Capture the cell that displays the provided text and extract its [X, Y] central coordinate. 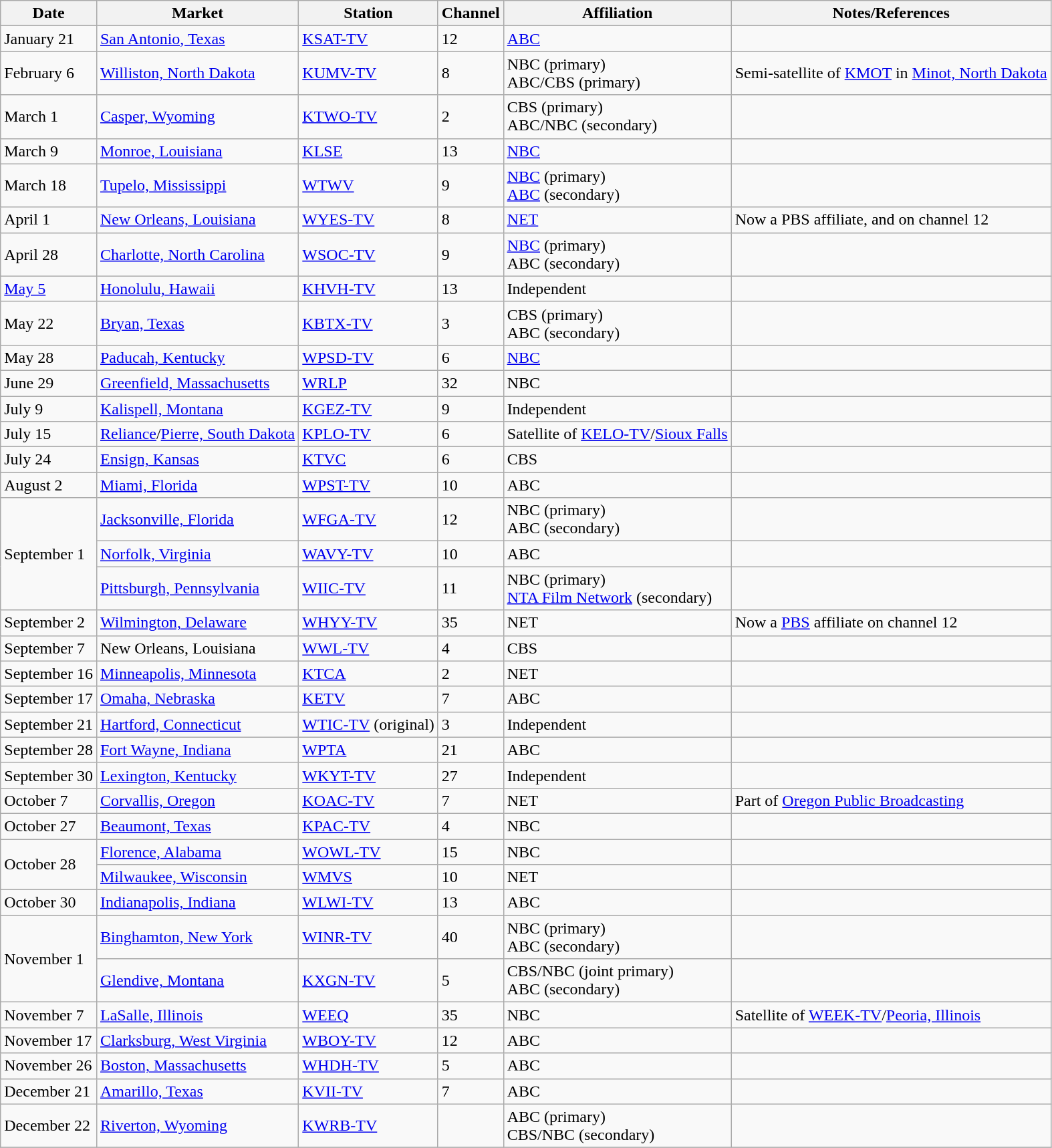
27 [471, 775]
KOAC-TV [369, 801]
Casper, Wyoming [197, 116]
WTIC-TV (original) [369, 724]
September 7 [49, 648]
November 17 [49, 1040]
KPAC-TV [369, 826]
WBOY-TV [369, 1040]
Paducah, Kentucky [197, 357]
Jacksonville, Florida [197, 520]
Boston, Massachusetts [197, 1066]
11 [471, 588]
May 28 [49, 357]
21 [471, 750]
KSAT-TV [369, 39]
September 17 [49, 699]
KVII-TV [369, 1091]
Norfolk, Virginia [197, 554]
WPSD-TV [369, 357]
April 28 [49, 254]
ABC (primary) CBS/NBC (secondary) [618, 1125]
September 28 [49, 750]
Ensign, Kansas [197, 460]
KGEZ-TV [369, 408]
Now a PBS affiliate, and on channel 12 [891, 220]
Hartford, Connecticut [197, 724]
Affiliation [618, 13]
September 1 [49, 554]
October 7 [49, 801]
April 1 [49, 220]
Kalispell, Montana [197, 408]
Clarksburg, West Virginia [197, 1040]
Miami, Florida [197, 485]
32 [471, 383]
Monroe, Louisiana [197, 151]
June 29 [49, 383]
September 2 [49, 623]
40 [471, 937]
Market [197, 13]
NBC (primary) ABC/CBS (primary) [618, 74]
WHYY-TV [369, 623]
October 28 [49, 865]
WSOC-TV [369, 254]
WWL-TV [369, 648]
Notes/References [891, 13]
WIIC-TV [369, 588]
KTWO-TV [369, 116]
KTCA [369, 674]
October 27 [49, 826]
WOWL-TV [369, 852]
Riverton, Wyoming [197, 1125]
Corvallis, Oregon [197, 801]
Satellite of WEEK-TV/Peoria, Illinois [891, 1015]
March 18 [49, 186]
KETV [369, 699]
WMVS [369, 877]
November 26 [49, 1066]
Minneapolis, Minnesota [197, 674]
WAVY-TV [369, 554]
Satellite of KELO-TV/Sioux Falls [618, 434]
15 [471, 852]
WLWI-TV [369, 903]
WFGA-TV [369, 520]
Tupelo, Mississippi [197, 186]
Florence, Alabama [197, 852]
CBS (primary) ABC/NBC (secondary) [618, 116]
July 9 [49, 408]
WEEQ [369, 1015]
January 21 [49, 39]
WYES-TV [369, 220]
December 21 [49, 1091]
Milwaukee, Wisconsin [197, 877]
Semi-satellite of KMOT in Minot, North Dakota [891, 74]
KPLO-TV [369, 434]
December 22 [49, 1125]
Beaumont, Texas [197, 826]
September 30 [49, 775]
Greenfield, Massachusetts [197, 383]
KBTX-TV [369, 323]
KUMV-TV [369, 74]
WHDH-TV [369, 1066]
Glendive, Montana [197, 981]
November 7 [49, 1015]
March 1 [49, 116]
Indianapolis, Indiana [197, 903]
Amarillo, Texas [197, 1091]
Station [369, 13]
February 6 [49, 74]
July 24 [49, 460]
March 9 [49, 151]
August 2 [49, 485]
KXGN-TV [369, 981]
LaSalle, Illinois [197, 1015]
WINR-TV [369, 937]
WPTA [369, 750]
CBS (primary) ABC (secondary) [618, 323]
San Antonio, Texas [197, 39]
Fort Wayne, Indiana [197, 750]
May 22 [49, 323]
Omaha, Nebraska [197, 699]
Now a PBS affiliate on channel 12 [891, 623]
Williston, North Dakota [197, 74]
Charlotte, North Carolina [197, 254]
KWRB-TV [369, 1125]
Honolulu, Hawaii [197, 289]
CBS/NBC (joint primary) ABC (secondary) [618, 981]
KLSE [369, 151]
Lexington, Kentucky [197, 775]
Date [49, 13]
Reliance/Pierre, South Dakota [197, 434]
Pittsburgh, Pennsylvania [197, 588]
May 5 [49, 289]
KTVC [369, 460]
September 16 [49, 674]
Wilmington, Delaware [197, 623]
November 1 [49, 959]
July 15 [49, 434]
Binghamton, New York [197, 937]
September 21 [49, 724]
WRLP [369, 383]
October 30 [49, 903]
Channel [471, 13]
Part of Oregon Public Broadcasting [891, 801]
Bryan, Texas [197, 323]
KHVH-TV [369, 289]
NBC (primary) NTA Film Network (secondary) [618, 588]
WTWV [369, 186]
WPST-TV [369, 485]
WKYT-TV [369, 775]
